Determine the (x, y) coordinate at the center of the cell enclosing the given text.  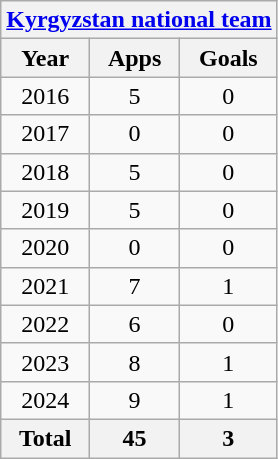
Apps (135, 58)
Total (46, 438)
2024 (46, 400)
9 (135, 400)
2018 (46, 172)
6 (135, 324)
45 (135, 438)
2022 (46, 324)
2021 (46, 286)
3 (229, 438)
Goals (229, 58)
2019 (46, 210)
2017 (46, 134)
8 (135, 362)
Kyrgyzstan national team (139, 20)
2016 (46, 96)
Year (46, 58)
2020 (46, 248)
2023 (46, 362)
7 (135, 286)
